Determine the [x, y] coordinate at the center of the cell enclosing the given text.  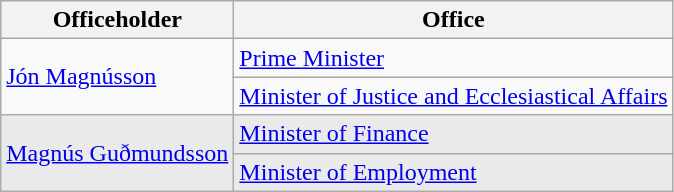
Officeholder [118, 20]
Minister of Employment [454, 172]
Prime Minister [454, 58]
Magnús Guðmundsson [118, 153]
Jón Magnússon [118, 77]
Minister of Justice and Ecclesiastical Affairs [454, 96]
Office [454, 20]
Minister of Finance [454, 134]
